From the cell containing the given text, extract its center point as (x, y) coordinate. 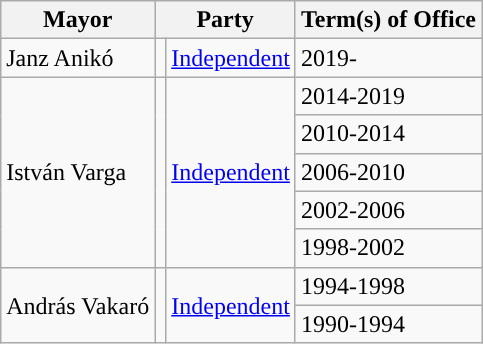
1994-1998 (388, 286)
András Vakaró (78, 305)
István Varga (78, 172)
Term(s) of Office (388, 20)
1990-1994 (388, 324)
2010-2014 (388, 134)
Mayor (78, 20)
Janz Anikó (78, 58)
2014-2019 (388, 96)
1998-2002 (388, 248)
2006-2010 (388, 172)
2019- (388, 58)
2002-2006 (388, 210)
Party (226, 20)
